Identify which cell holds the provided text, then report its (x, y) central coordinate. 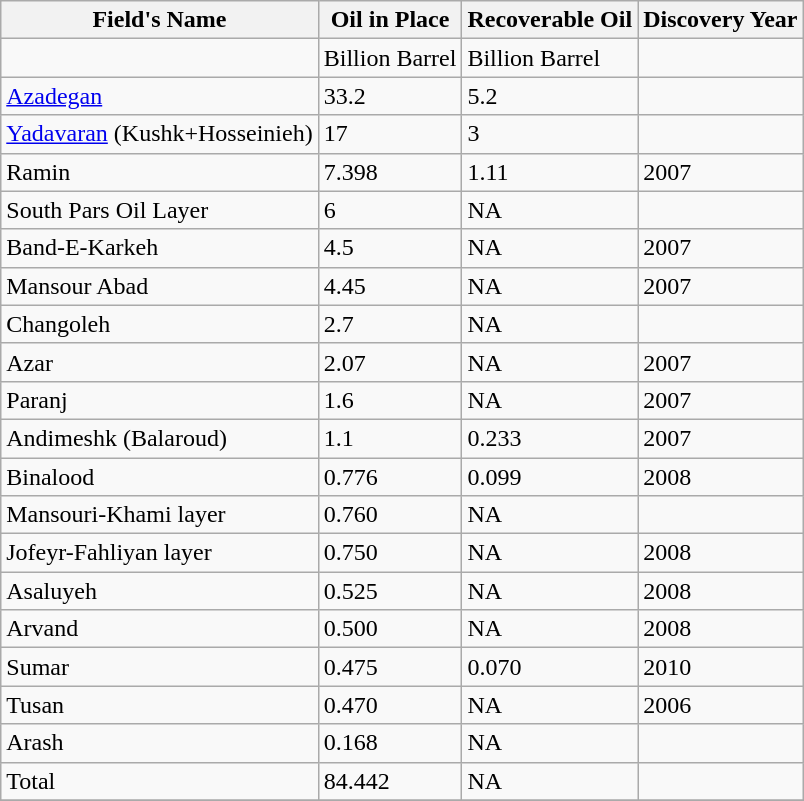
1.11 (550, 172)
3 (550, 134)
Paranj (160, 400)
2.7 (390, 324)
0.233 (550, 438)
Tusan (160, 705)
0.776 (390, 477)
2.07 (390, 362)
South Pars Oil Layer (160, 210)
Changoleh (160, 324)
Arvand (160, 629)
Oil in Place (390, 20)
4.45 (390, 286)
0.525 (390, 591)
7.398 (390, 172)
6 (390, 210)
Mansouri-Khami layer (160, 515)
Andimeshk (Balaroud) (160, 438)
Mansour Abad (160, 286)
Total (160, 781)
Asaluyeh (160, 591)
Jofeyr-Fahliyan layer (160, 553)
Arash (160, 743)
2006 (720, 705)
1.6 (390, 400)
Azadegan (160, 96)
5.2 (550, 96)
Discovery Year (720, 20)
Binalood (160, 477)
1.1 (390, 438)
Sumar (160, 667)
Field's Name (160, 20)
0.760 (390, 515)
84.442 (390, 781)
17 (390, 134)
2010 (720, 667)
0.168 (390, 743)
0.475 (390, 667)
0.070 (550, 667)
0.470 (390, 705)
Yadavaran (Kushk+Hosseinieh) (160, 134)
Band-E-Karkeh (160, 248)
0.500 (390, 629)
33.2 (390, 96)
4.5 (390, 248)
0.099 (550, 477)
Recoverable Oil (550, 20)
Ramin (160, 172)
Azar (160, 362)
0.750 (390, 553)
